For the text-containing cell, return its midpoint in (X, Y) coordinate format. 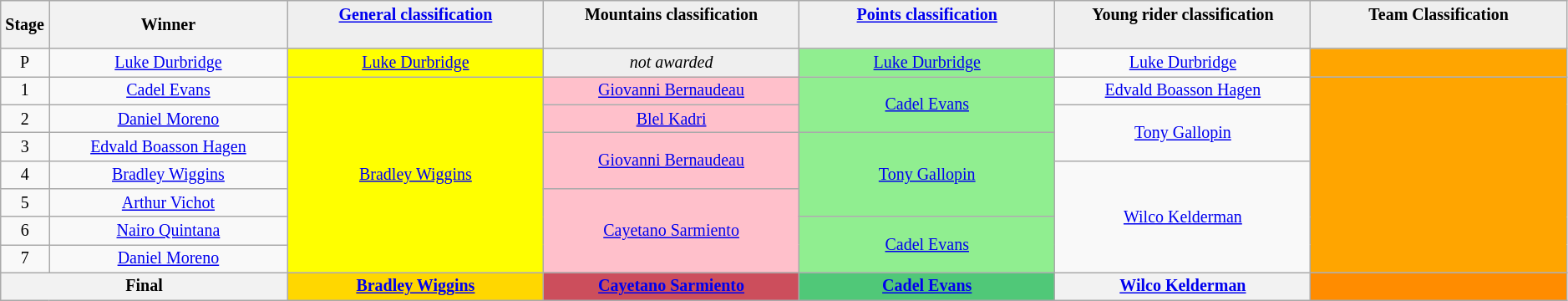
Team Classification (1439, 25)
Mountains classification (671, 25)
6 (25, 231)
7 (25, 259)
Nairo Quintana (169, 231)
Blel Kadri (671, 119)
5 (25, 202)
Points classification (927, 25)
Arthur Vichot (169, 202)
Stage (25, 25)
not awarded (671, 64)
Final (145, 286)
Young rider classification (1183, 25)
General classification (415, 25)
Winner (169, 25)
P (25, 64)
3 (25, 147)
4 (25, 174)
2 (25, 119)
1 (25, 90)
